Return the [X, Y] coordinate for the center point of the cell that contains the specified text.  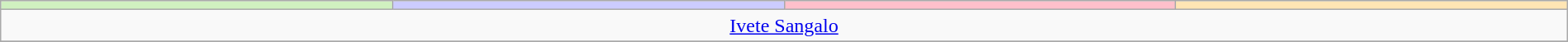
Ivete Sangalo [784, 26]
